Detect which cell encompasses the target text, then output its [X, Y] center coordinate. 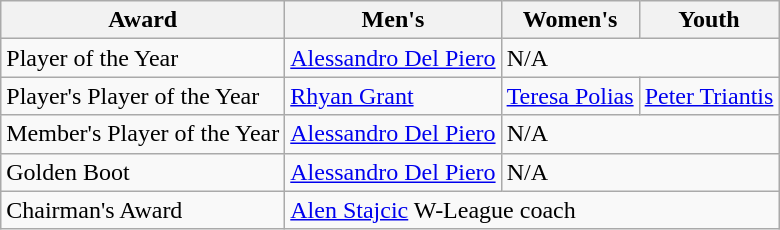
Youth [709, 20]
Player's Player of the Year [143, 96]
Rhyan Grant [393, 96]
Award [143, 20]
Women's [570, 20]
Peter Triantis [709, 96]
Teresa Polias [570, 96]
Golden Boot [143, 172]
Chairman's Award [143, 210]
Men's [393, 20]
Member's Player of the Year [143, 134]
Player of the Year [143, 58]
Alen Stajcic W-League coach [532, 210]
